Pinpoint the cell where the given text exists, returning its [X, Y] midpoint coordinate. 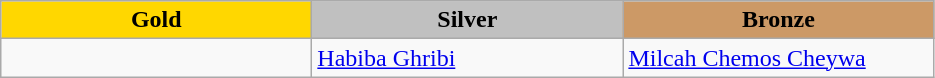
Habiba Ghribi [468, 58]
Gold [156, 20]
Milcah Chemos Cheywa [778, 58]
Silver [468, 20]
Bronze [778, 20]
